Capture the cell that displays the provided text and extract its (x, y) central coordinate. 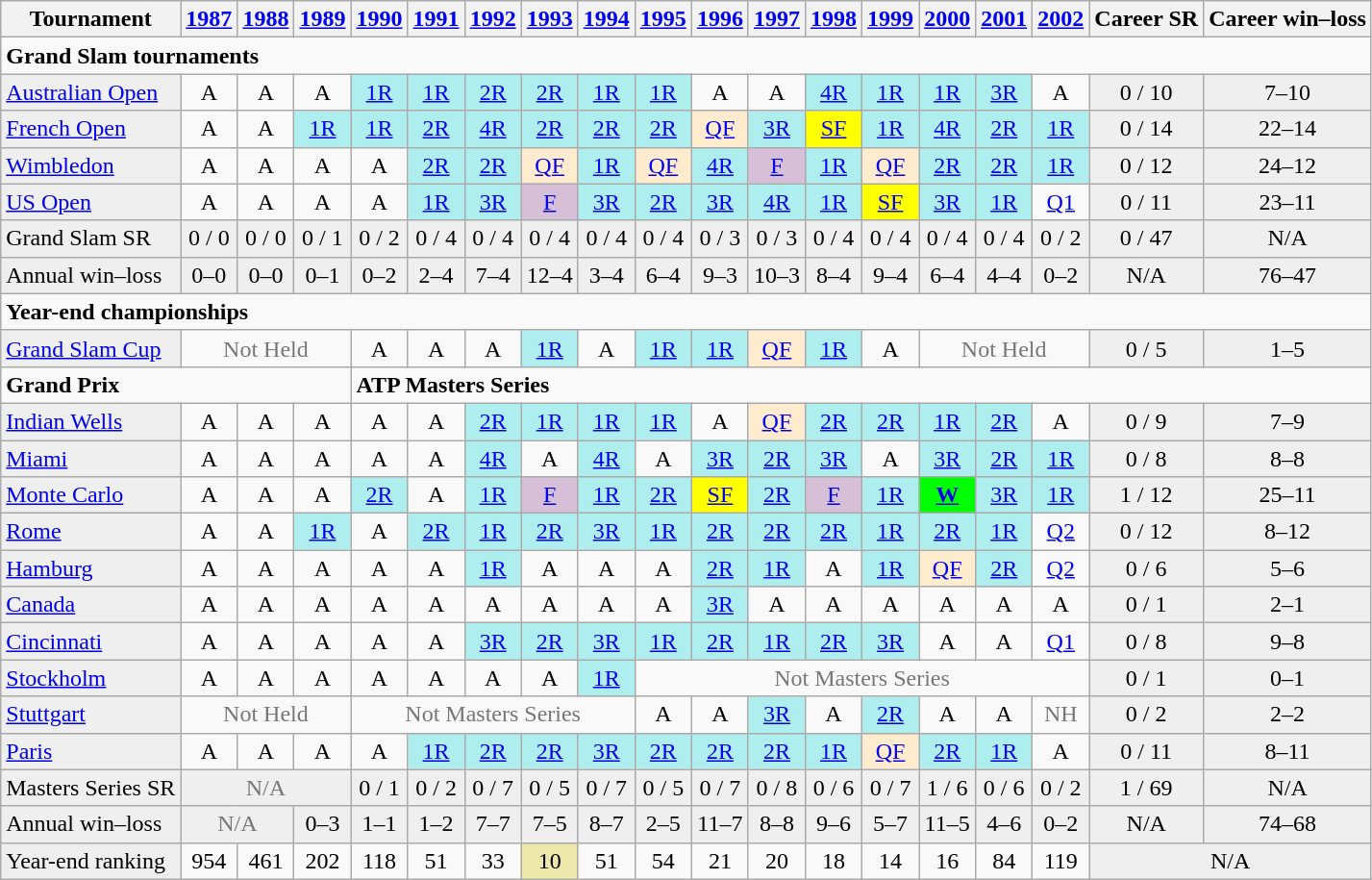
7–5 (550, 824)
Hamburg (90, 568)
74–68 (1288, 824)
10–3 (777, 275)
Cincinnati (90, 641)
7–7 (492, 824)
4–6 (1004, 824)
2001 (1004, 19)
11–5 (948, 824)
Grand Slam Cup (90, 348)
24–12 (1288, 165)
Career SR (1146, 19)
2–4 (437, 275)
954 (210, 861)
11–7 (719, 824)
8–11 (1288, 751)
Tournament (90, 19)
1997 (777, 19)
Stuttgart (90, 715)
2–2 (1288, 715)
16 (948, 861)
1 / 6 (948, 788)
3–4 (606, 275)
1–1 (379, 824)
Australian Open (90, 92)
Grand Prix (176, 385)
4–4 (1004, 275)
9–4 (890, 275)
0 / 47 (1146, 239)
0 / 14 (1146, 129)
Grand Slam SR (90, 239)
1987 (210, 19)
9–8 (1288, 641)
Monte Carlo (90, 495)
US Open (90, 202)
22–14 (1288, 129)
1 / 12 (1146, 495)
8–7 (606, 824)
Miami (90, 459)
0 / 9 (1146, 421)
Rome (90, 532)
14 (890, 861)
18 (833, 861)
20 (777, 861)
1988 (265, 19)
Masters Series SR (90, 788)
23–11 (1288, 202)
10 (550, 861)
Canada (90, 605)
9–3 (719, 275)
1998 (833, 19)
W (948, 495)
1 / 69 (1146, 788)
7–10 (1288, 92)
84 (1004, 861)
1993 (550, 19)
1992 (492, 19)
0 / 10 (1146, 92)
Wimbledon (90, 165)
7–9 (1288, 421)
1994 (606, 19)
1996 (719, 19)
118 (379, 861)
8–4 (833, 275)
1991 (437, 19)
Year-end ranking (90, 861)
21 (719, 861)
0–3 (323, 824)
Grand Slam tournaments (686, 56)
54 (663, 861)
12–4 (550, 275)
33 (492, 861)
76–47 (1288, 275)
2–5 (663, 824)
9–6 (833, 824)
5–7 (890, 824)
2000 (948, 19)
French Open (90, 129)
2–1 (1288, 605)
1999 (890, 19)
Stockholm (90, 678)
1989 (323, 19)
NH (1061, 715)
2002 (1061, 19)
Career win–loss (1288, 19)
202 (323, 861)
461 (265, 861)
1995 (663, 19)
25–11 (1288, 495)
ATP Masters Series (861, 385)
1–2 (437, 824)
7–4 (492, 275)
5–6 (1288, 568)
1–5 (1288, 348)
8–12 (1288, 532)
1990 (379, 19)
Year-end championships (686, 312)
Indian Wells (90, 421)
Paris (90, 751)
119 (1061, 861)
